Capture the cell that displays the provided text and extract its [X, Y] central coordinate. 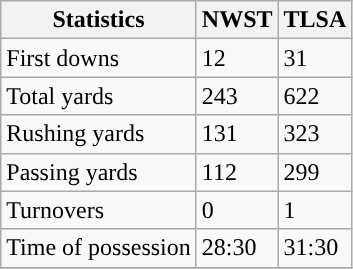
12 [237, 58]
Rushing yards [99, 134]
112 [237, 172]
243 [237, 96]
Total yards [99, 96]
28:30 [237, 248]
31 [315, 58]
Turnovers [99, 210]
NWST [237, 20]
1 [315, 210]
0 [237, 210]
Passing yards [99, 172]
131 [237, 134]
299 [315, 172]
622 [315, 96]
First downs [99, 58]
TLSA [315, 20]
Statistics [99, 20]
Time of possession [99, 248]
31:30 [315, 248]
323 [315, 134]
